Scan for the cell matching the given text and deliver its (x, y) coordinate at center. 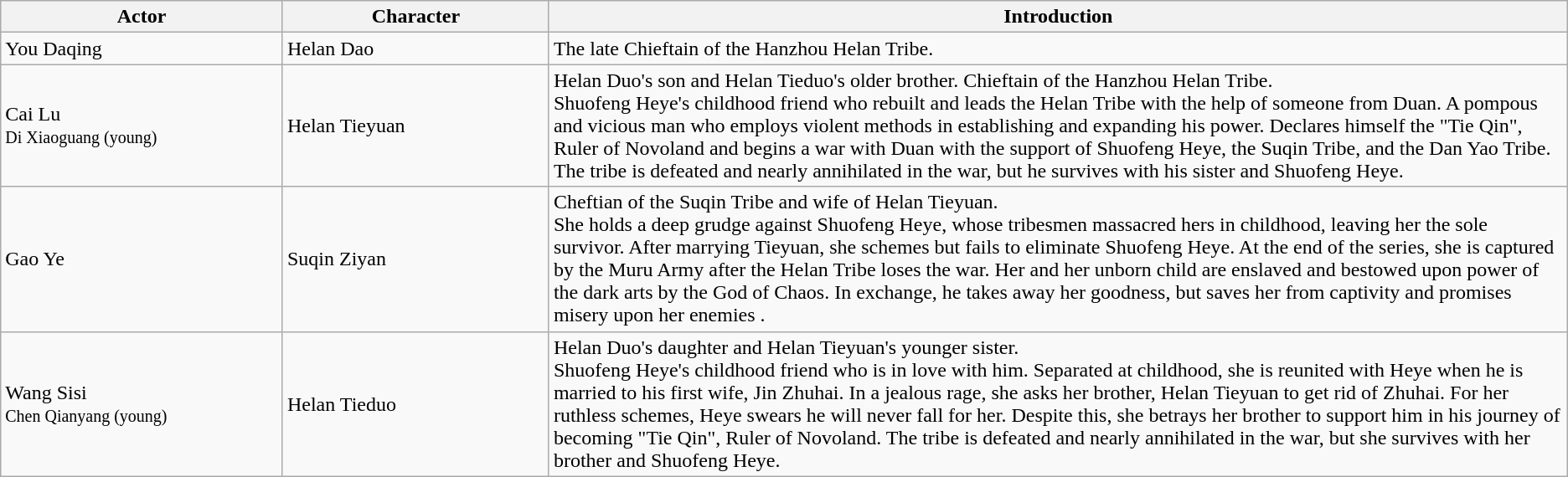
Actor (142, 17)
Helan Tieyuan (415, 126)
Introduction (1058, 17)
Helan Dao (415, 49)
Helan Tieduo (415, 403)
Wang Sisi Chen Qianyang (young) (142, 403)
You Daqing (142, 49)
Cai Lu Di Xiaoguang (young) (142, 126)
Character (415, 17)
Suqin Ziyan (415, 259)
Gao Ye (142, 259)
The late Chieftain of the Hanzhou Helan Tribe. (1058, 49)
